Find where the given text appears and provide that cell's center as (X, Y) coordinate. 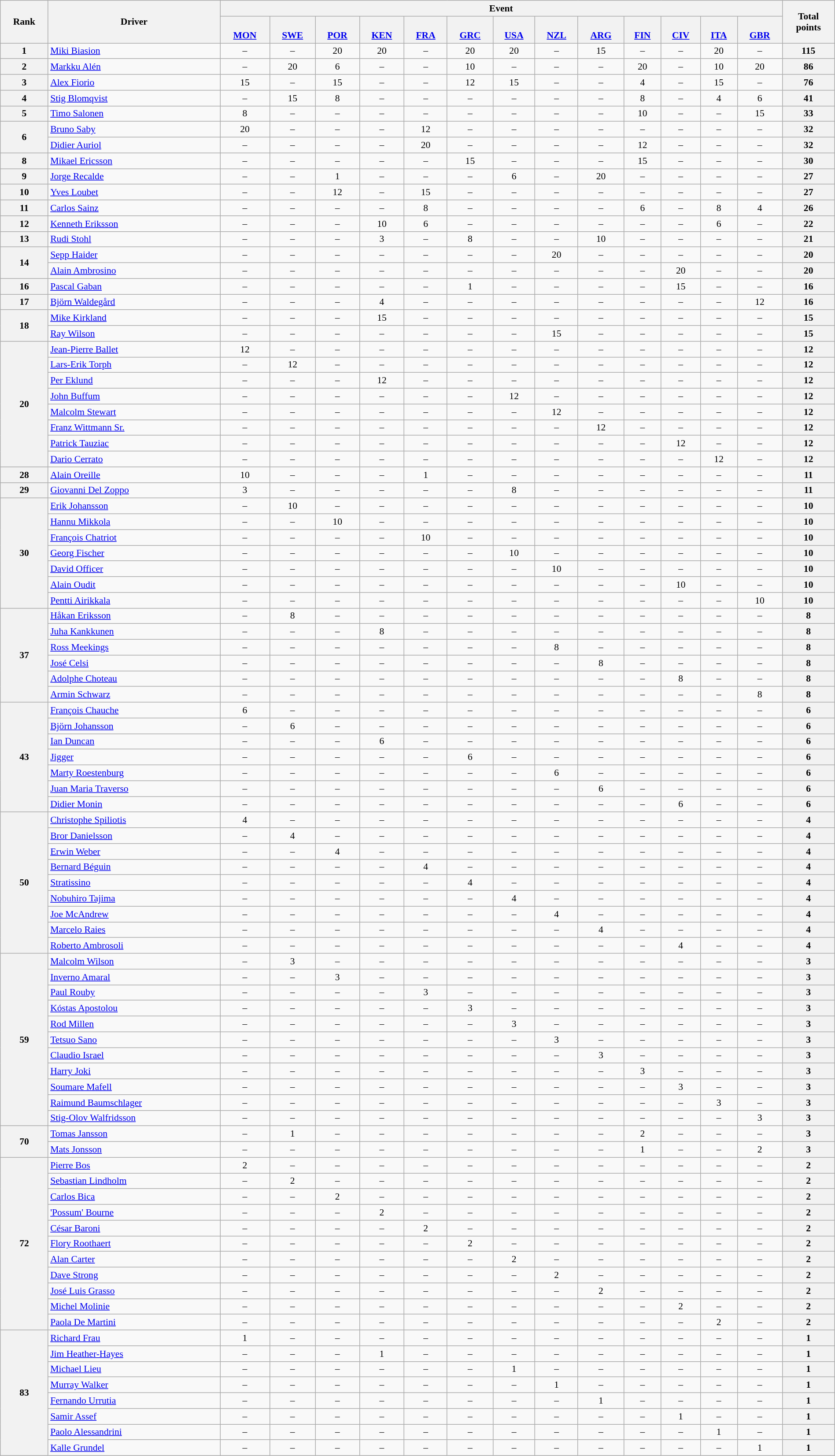
Franz Wittmann Sr. (134, 428)
Lars-Erik Torph (134, 365)
Dario Cerrato (134, 459)
Stig-Olov Walfridsson (134, 1118)
Dave Strong (134, 1275)
59 (24, 1040)
GRC (470, 30)
Sebastian Lindholm (134, 1181)
Alex Fiorio (134, 82)
'Possum' Bourne (134, 1212)
ARG (601, 30)
Timo Salonen (134, 114)
Jean-Pierre Ballet (134, 349)
Miki Biasion (134, 51)
Ray Wilson (134, 333)
72 (24, 1244)
Alan Carter (134, 1260)
28 (24, 475)
Driver (134, 22)
Didier Monin (134, 804)
21 (809, 239)
Yves Loubet (134, 193)
ITA (719, 30)
50 (24, 883)
Erik Johansson (134, 506)
70 (24, 1142)
Samir Assef (134, 1416)
Alain Ambrosino (134, 271)
Hannu Mikkola (134, 522)
41 (809, 98)
Roberto Ambrosoli (134, 946)
Kalle Grundel (134, 1448)
Rod Millen (134, 1024)
Ross Meekings (134, 648)
Georg Fischer (134, 553)
Jorge Recalde (134, 177)
Pentti Airikkala (134, 600)
Carlos Bica (134, 1197)
Jim Heather-Hayes (134, 1354)
Markku Alén (134, 67)
Pascal Gaban (134, 286)
François Chatriot (134, 537)
Juha Kankkunen (134, 632)
Mikael Ericsson (134, 161)
César Baroni (134, 1228)
José Celsi (134, 663)
Paul Rouby (134, 993)
9 (24, 177)
Mats Jonsson (134, 1150)
Giovanni Del Zoppo (134, 490)
Stratissino (134, 883)
Bernard Béguin (134, 867)
Erwin Weber (134, 852)
18 (24, 326)
Björn Waldegård (134, 302)
26 (809, 208)
CIV (681, 30)
Jigger (134, 757)
GBR (760, 30)
Paola De Martini (134, 1323)
François Chauche (134, 710)
33 (809, 114)
Michael Lieu (134, 1369)
Per Eklund (134, 381)
John Buffum (134, 396)
Nobuhiro Tajima (134, 899)
Sepp Haider (134, 255)
Patrick Tauziac (134, 444)
Rudi Stohl (134, 239)
Stig Blomqvist (134, 98)
Soumare Mafell (134, 1087)
Bruno Saby (134, 130)
Richard Frau (134, 1338)
17 (24, 302)
Mike Kirkland (134, 318)
37 (24, 655)
Christophe Spiliotis (134, 820)
Pierre Bos (134, 1165)
Malcolm Stewart (134, 412)
86 (809, 67)
29 (24, 490)
5 (24, 114)
Paolo Alessandrini (134, 1432)
David Officer (134, 569)
Håkan Eriksson (134, 616)
Didier Auriol (134, 145)
MON (245, 30)
Event (501, 8)
Joe McAndrew (134, 914)
José Luis Grasso (134, 1291)
115 (809, 51)
Totalpoints (809, 22)
Alain Oreille (134, 475)
43 (24, 757)
14 (24, 263)
Marcelo Raies (134, 930)
Marty Roestenburg (134, 773)
Kóstas Apostolou (134, 1008)
Michel Molinie (134, 1307)
22 (809, 224)
Adolphe Choteau (134, 679)
Tetsuo Sano (134, 1040)
Harry Joki (134, 1071)
SWE (292, 30)
Malcolm Wilson (134, 961)
83 (24, 1393)
Fernando Urrutia (134, 1401)
Alain Oudit (134, 585)
Juan Maria Traverso (134, 789)
KEN (382, 30)
Ian Duncan (134, 741)
76 (809, 82)
Kenneth Eriksson (134, 224)
13 (24, 239)
Claudio Israel (134, 1056)
Inverno Amaral (134, 977)
USA (514, 30)
Armin Schwarz (134, 695)
Raimund Baumschlager (134, 1103)
Flory Roothaert (134, 1244)
FRA (426, 30)
NZL (557, 30)
Murray Walker (134, 1385)
Björn Johansson (134, 726)
Carlos Sainz (134, 208)
Tomas Jansson (134, 1134)
Rank (24, 22)
FIN (642, 30)
POR (337, 30)
Bror Danielsson (134, 836)
